For the text-containing cell, return its midpoint in [x, y] coordinate format. 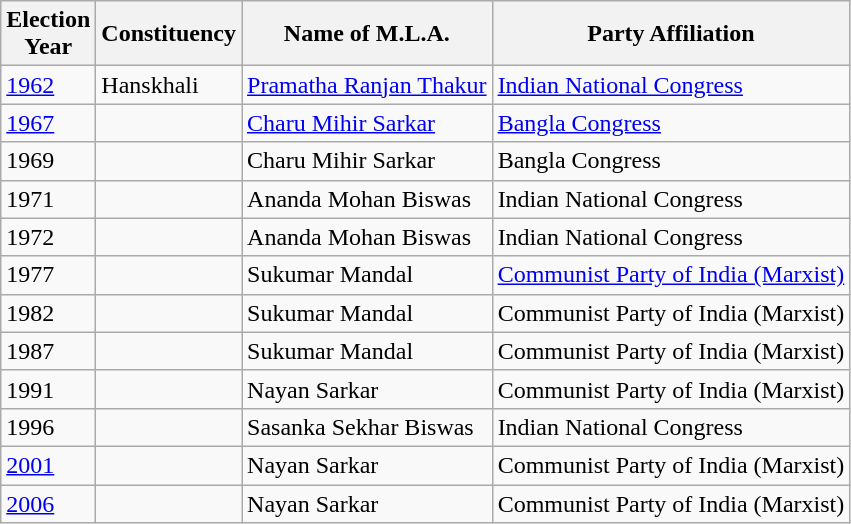
1969 [48, 161]
1977 [48, 275]
Sasanka Sekhar Biswas [368, 427]
1982 [48, 313]
Hanskhali [169, 85]
2006 [48, 503]
Constituency [169, 34]
1962 [48, 85]
1996 [48, 427]
1967 [48, 123]
Pramatha Ranjan Thakur [368, 85]
1971 [48, 199]
1991 [48, 389]
1987 [48, 351]
Party Affiliation [671, 34]
1972 [48, 237]
Election Year [48, 34]
Name of M.L.A. [368, 34]
2001 [48, 465]
